Capture the cell that displays the provided text and extract its (x, y) central coordinate. 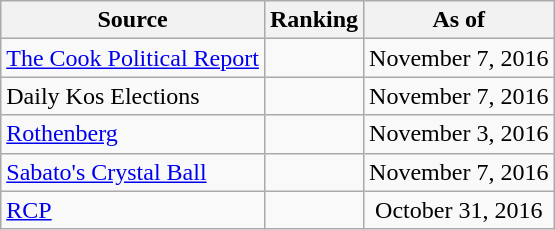
October 31, 2016 (459, 210)
RCP (133, 210)
November 3, 2016 (459, 134)
Daily Kos Elections (133, 96)
Sabato's Crystal Ball (133, 172)
As of (459, 20)
Source (133, 20)
The Cook Political Report (133, 58)
Rothenberg (133, 134)
Ranking (314, 20)
